Find where the given text appears and provide that cell's center as (x, y) coordinate. 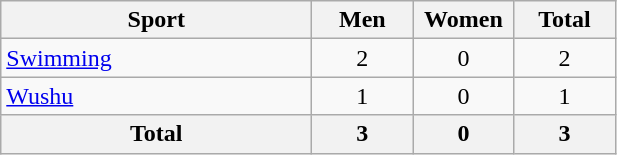
Wushu (156, 96)
Men (362, 20)
Swimming (156, 58)
Women (464, 20)
Sport (156, 20)
